Determine the (X, Y) coordinate at the center of the cell enclosing the given text.  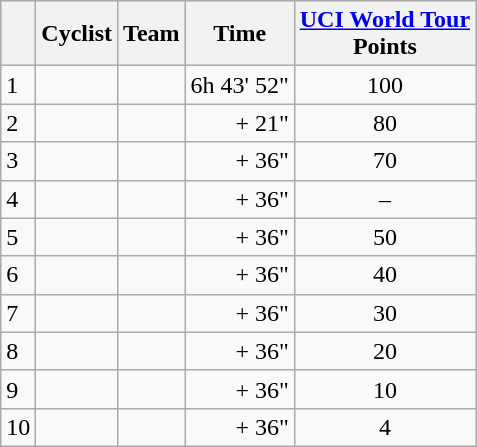
– (384, 199)
9 (18, 389)
5 (18, 237)
80 (384, 123)
UCI World TourPoints (384, 34)
30 (384, 313)
Time (240, 34)
1 (18, 85)
20 (384, 351)
40 (384, 275)
+ 21" (240, 123)
2 (18, 123)
7 (18, 313)
50 (384, 237)
Team (152, 34)
70 (384, 161)
6h 43' 52" (240, 85)
3 (18, 161)
Cyclist (77, 34)
100 (384, 85)
6 (18, 275)
8 (18, 351)
